Pinpoint the cell where the given text exists, returning its [X, Y] midpoint coordinate. 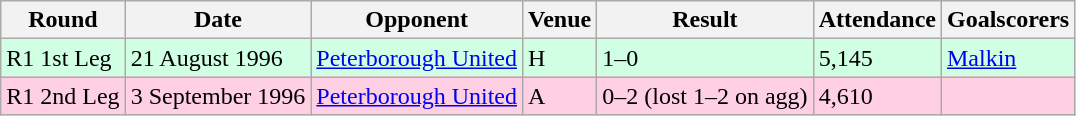
Malkin [1008, 58]
Goalscorers [1008, 20]
Date [218, 20]
Result [705, 20]
Attendance [877, 20]
R1 1st Leg [63, 58]
Venue [560, 20]
Opponent [417, 20]
R1 2nd Leg [63, 96]
21 August 1996 [218, 58]
4,610 [877, 96]
A [560, 96]
0–2 (lost 1–2 on agg) [705, 96]
3 September 1996 [218, 96]
5,145 [877, 58]
Round [63, 20]
H [560, 58]
1–0 [705, 58]
